Scan for the cell matching the given text and deliver its (X, Y) coordinate at center. 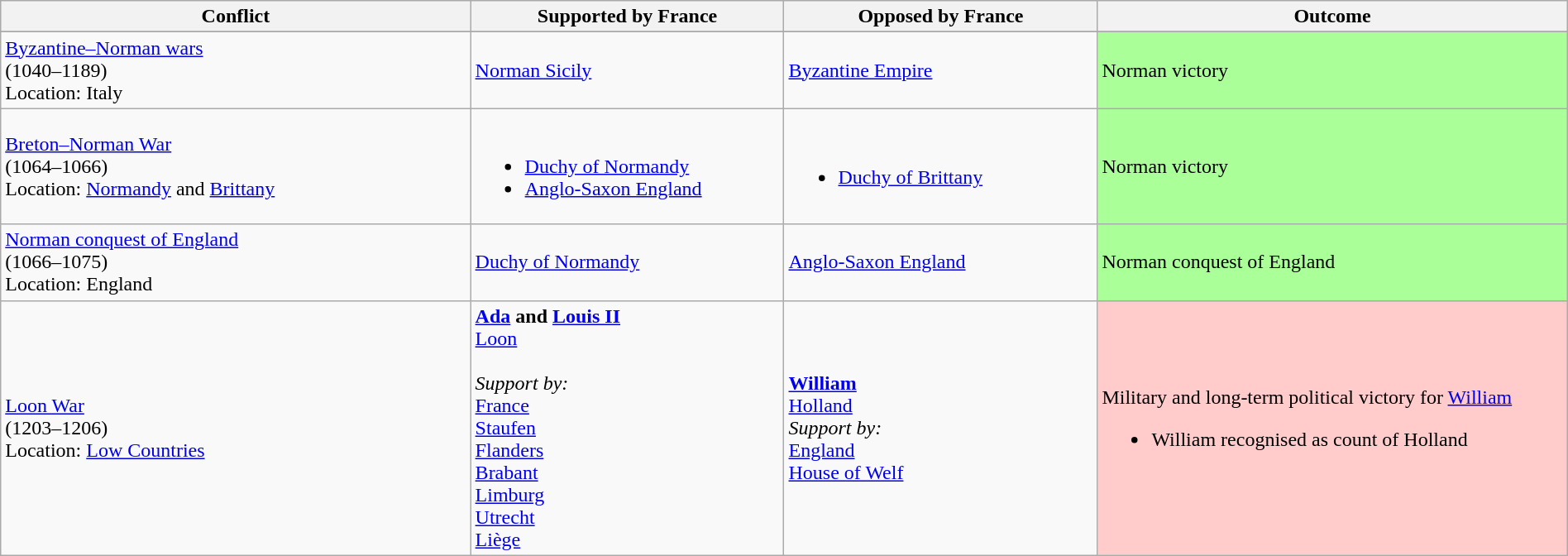
Opposed by France (941, 17)
Conflict (236, 17)
Norman Sicily (627, 70)
Outcome (1332, 17)
Supported by France (627, 17)
Military and long-term political victory for WilliamWilliam recognised as count of Holland (1332, 428)
Duchy of Brittany (941, 166)
Ada and Louis II Loon Support by: France Staufen Flanders Brabant Limburg Utrecht Liège (627, 428)
William HollandSupport by: England House of Welf (941, 428)
Norman conquest of England (1332, 262)
Loon War(1203–1206)Location: Low Countries (236, 428)
Duchy of NormandyAnglo-Saxon England (627, 166)
Breton–Norman War(1064–1066)Location: Normandy and Brittany (236, 166)
Norman conquest of England(1066–1075)Location: England (236, 262)
Byzantine Empire (941, 70)
Anglo-Saxon England (941, 262)
Duchy of Normandy (627, 262)
Byzantine–Norman wars(1040–1189)Location: Italy (236, 70)
